Return (x, y) of the center of cell containing provided text 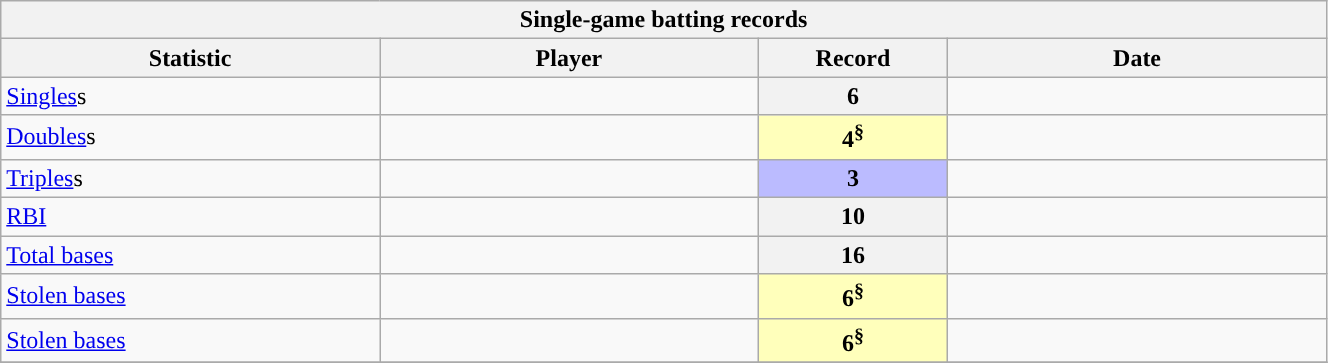
RBI (190, 217)
10 (852, 217)
Total bases (190, 255)
Statistic (190, 58)
16 (852, 255)
Singless (190, 96)
Single-game batting records (664, 20)
Record (852, 58)
Tripless (190, 178)
Player (570, 58)
Doubless (190, 138)
3 (852, 178)
6 (852, 96)
Date (1138, 58)
4§ (852, 138)
